Find where the given text appears and provide that cell's center as [X, Y] coordinate. 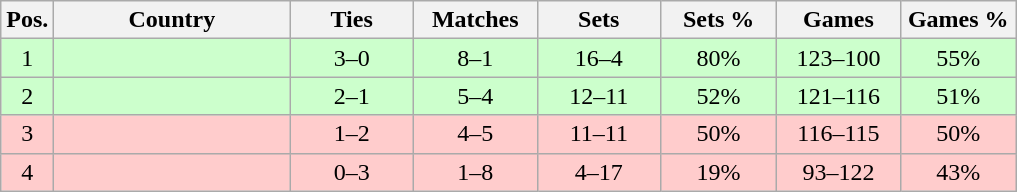
3 [28, 134]
16–4 [599, 58]
5–4 [475, 96]
1 [28, 58]
3–0 [352, 58]
2–1 [352, 96]
121–116 [839, 96]
Matches [475, 20]
Country [172, 20]
Ties [352, 20]
Games % [958, 20]
1–8 [475, 172]
Pos. [28, 20]
19% [719, 172]
4–17 [599, 172]
12–11 [599, 96]
80% [719, 58]
116–115 [839, 134]
51% [958, 96]
43% [958, 172]
0–3 [352, 172]
4–5 [475, 134]
93–122 [839, 172]
55% [958, 58]
11–11 [599, 134]
52% [719, 96]
4 [28, 172]
123–100 [839, 58]
Games [839, 20]
Sets [599, 20]
Sets % [719, 20]
8–1 [475, 58]
1–2 [352, 134]
2 [28, 96]
